Determine the (x, y) coordinate at the center of the cell enclosing the given text.  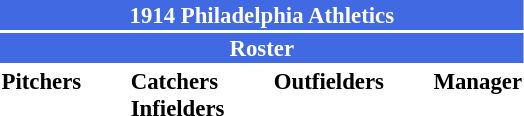
Roster (262, 48)
1914 Philadelphia Athletics (262, 15)
